Extract the (x, y) coordinate from the center of the cell holding the provided text.  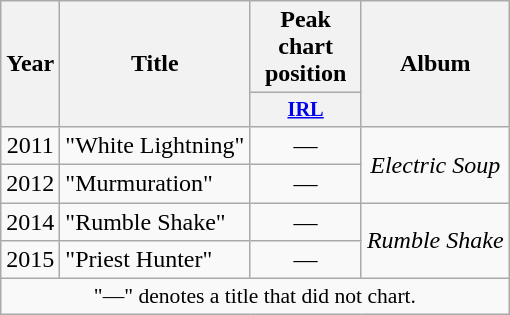
"—" denotes a title that did not chart. (255, 297)
Electric Soup (435, 164)
2012 (30, 184)
Title (155, 64)
Album (435, 64)
Peak chart position (306, 47)
2011 (30, 145)
"White Lightning" (155, 145)
Rumble Shake (435, 241)
IRL (306, 110)
"Rumble Shake" (155, 222)
"Murmuration" (155, 184)
2015 (30, 260)
2014 (30, 222)
Year (30, 64)
"Priest Hunter" (155, 260)
